Output the (X, Y) coordinate of the center of the cell containing the given text.  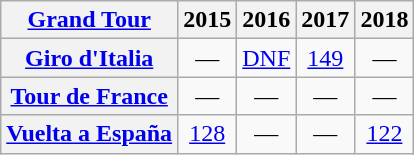
2018 (384, 20)
DNF (266, 58)
Vuelta a España (90, 134)
128 (208, 134)
Giro d'Italia (90, 58)
2016 (266, 20)
2015 (208, 20)
122 (384, 134)
Grand Tour (90, 20)
149 (326, 58)
2017 (326, 20)
Tour de France (90, 96)
